Identify which cell holds the provided text, then report its [x, y] central coordinate. 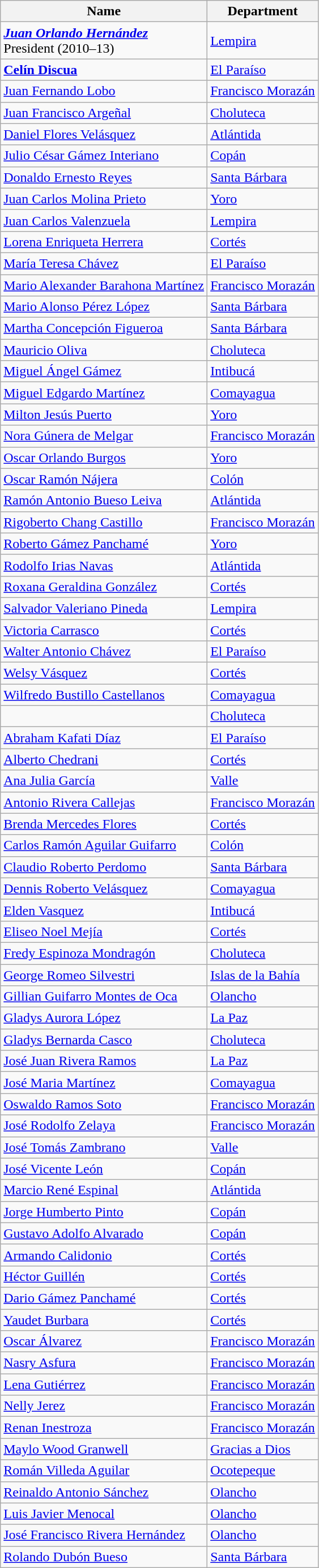
Gustavo Adolfo Alvarado [104, 1233]
Gladys Aurora López [104, 1018]
Fredy Espinoza Mondragón [104, 953]
José Juan Rivera Ramos [104, 1061]
Román Villeda Aguilar [104, 1471]
Julio César Gámez Interiano [104, 156]
Yaudet Burbara [104, 1320]
Oscar Álvarez [104, 1341]
Reinaldo Antonio Sánchez [104, 1492]
Nasry Asfura [104, 1363]
José Rodolfo Zelaya [104, 1126]
María Teresa Chávez [104, 263]
Gracias a Dios [263, 1449]
Victoria Carrasco [104, 630]
Armando Calidonio [104, 1255]
Salvador Valeriano Pineda [104, 608]
Martha Concepción Figueroa [104, 328]
Welsy Vásquez [104, 673]
Oscar Ramón Nájera [104, 479]
Mario Alonso Pérez López [104, 307]
Renan Inestroza [104, 1428]
Héctor Guillén [104, 1276]
Gillian Guifarro Montes de Oca [104, 997]
Maylo Wood Granwell [104, 1449]
Oscar Orlando Burgos [104, 458]
Islas de la Bahía [263, 975]
Juan Fernando Lobo [104, 91]
Mauricio Oliva [104, 350]
José Maria Martínez [104, 1083]
Name [104, 11]
Milton Jesús Puerto [104, 415]
Alberto Chedrani [104, 759]
Rigoberto Chang Castillo [104, 522]
Dario Gámez Panchamé [104, 1298]
Juan Orlando HernándezPresident (2010–13) [104, 41]
Miguel Ángel Gámez [104, 371]
Jorge Humberto Pinto [104, 1212]
Ana Julia García [104, 781]
Roberto Gámez Panchamé [104, 544]
Ramón Antonio Bueso Leiva [104, 501]
Roxana Geraldina González [104, 587]
Claudio Roberto Perdomo [104, 867]
José Vicente León [104, 1169]
José Francisco Rivera Hernández [104, 1535]
Juan Carlos Valenzuela [104, 220]
Rodolfo Irias Navas [104, 565]
Miguel Edgardo Martínez [104, 393]
Elden Vasquez [104, 910]
Ocotepeque [263, 1471]
José Tomás Zambrano [104, 1147]
Daniel Flores Velásquez [104, 134]
Luis Javier Menocal [104, 1514]
Carlos Ramón Aguilar Guifarro [104, 845]
Nora Gúnera de Melgar [104, 436]
Walter Antonio Chávez [104, 652]
George Romeo Silvestri [104, 975]
Lena Gutiérrez [104, 1385]
Mario Alexander Barahona Martínez [104, 285]
Rolando Dubón Bueso [104, 1557]
Brenda Mercedes Flores [104, 824]
Department [263, 11]
Lorena Enriqueta Herrera [104, 242]
Marcio René Espinal [104, 1190]
Gladys Bernarda Casco [104, 1040]
Juan Francisco Argeñal [104, 113]
Antonio Rivera Callejas [104, 802]
Eliseo Noel Mejía [104, 932]
Abraham Kafati Díaz [104, 738]
Nelly Jerez [104, 1406]
Juan Carlos Molina Prieto [104, 199]
Dennis Roberto Velásquez [104, 888]
Oswaldo Ramos Soto [104, 1104]
Wilfredo Bustillo Castellanos [104, 695]
Celín Discua [104, 70]
Donaldo Ernesto Reyes [104, 177]
